Capture the cell that displays the provided text and extract its (X, Y) central coordinate. 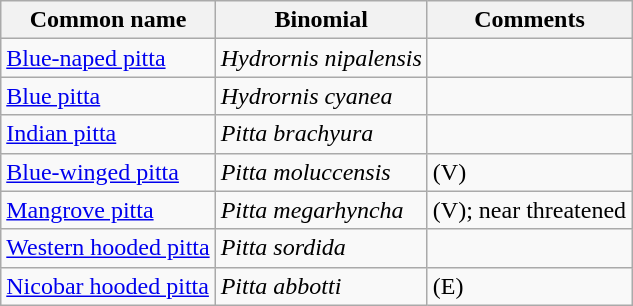
Pitta megarhyncha (321, 210)
Hydrornis cyanea (321, 96)
Blue-winged pitta (108, 172)
Blue-naped pitta (108, 58)
Binomial (321, 20)
Western hooded pitta (108, 248)
Pitta moluccensis (321, 172)
Mangrove pitta (108, 210)
Indian pitta (108, 134)
Hydrornis nipalensis (321, 58)
(V); near threatened (529, 210)
Comments (529, 20)
Common name (108, 20)
Pitta abbotti (321, 286)
Nicobar hooded pitta (108, 286)
(E) (529, 286)
Pitta sordida (321, 248)
Pitta brachyura (321, 134)
Blue pitta (108, 96)
(V) (529, 172)
